From the cell containing the given text, extract its center point as [x, y] coordinate. 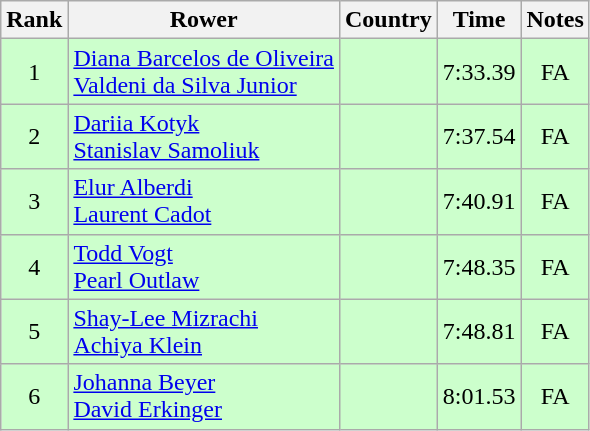
Rank [34, 20]
Time [479, 20]
Rower [204, 20]
7:37.54 [479, 136]
Todd VogtPearl Outlaw [204, 266]
Diana Barcelos de OliveiraValdeni da Silva Junior [204, 72]
Dariia KotykStanislav Samoliuk [204, 136]
Elur AlberdiLaurent Cadot [204, 202]
Notes [555, 20]
Shay-Lee MizrachiAchiya Klein [204, 332]
7:48.81 [479, 332]
4 [34, 266]
1 [34, 72]
Johanna BeyerDavid Erkinger [204, 396]
8:01.53 [479, 396]
7:33.39 [479, 72]
7:40.91 [479, 202]
5 [34, 332]
2 [34, 136]
6 [34, 396]
Country [388, 20]
3 [34, 202]
7:48.35 [479, 266]
